Output the (x, y) coordinate of the center of the cell containing the given text.  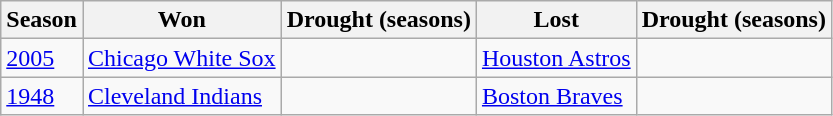
Season (42, 20)
Lost (556, 20)
Chicago White Sox (182, 58)
1948 (42, 96)
2005 (42, 58)
Boston Braves (556, 96)
Houston Astros (556, 58)
Cleveland Indians (182, 96)
Won (182, 20)
